Find where the given text appears and provide that cell's center as (X, Y) coordinate. 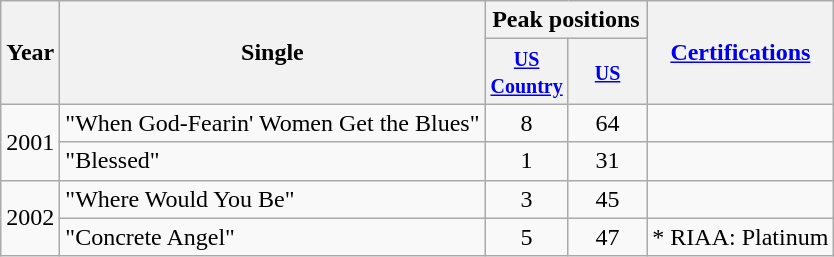
3 (526, 199)
* RIAA: Platinum (740, 237)
2002 (30, 218)
8 (526, 123)
"When God-Fearin' Women Get the Blues" (272, 123)
Year (30, 52)
"Blessed" (272, 161)
31 (608, 161)
47 (608, 237)
5 (526, 237)
64 (608, 123)
USCountry (526, 72)
"Concrete Angel" (272, 237)
Peak positions (566, 20)
"Where Would You Be" (272, 199)
2001 (30, 142)
1 (526, 161)
US (608, 72)
45 (608, 199)
Certifications (740, 52)
Single (272, 52)
